For the text-containing cell, return its midpoint in [X, Y] coordinate format. 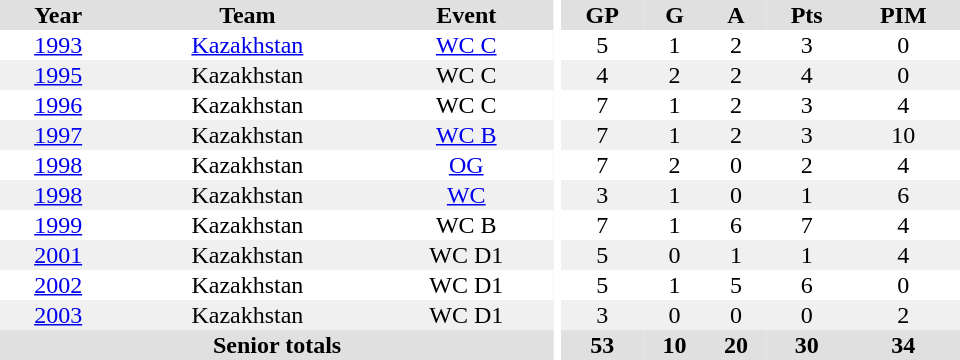
Event [466, 15]
34 [904, 345]
1996 [58, 105]
20 [736, 345]
Pts [807, 15]
1995 [58, 75]
WC [466, 195]
1997 [58, 135]
53 [602, 345]
2002 [58, 285]
G [675, 15]
OG [466, 165]
30 [807, 345]
GP [602, 15]
Team [247, 15]
Year [58, 15]
2001 [58, 255]
1999 [58, 225]
PIM [904, 15]
A [736, 15]
Senior totals [277, 345]
2003 [58, 315]
1993 [58, 45]
